Capture the cell that displays the provided text and extract its (x, y) central coordinate. 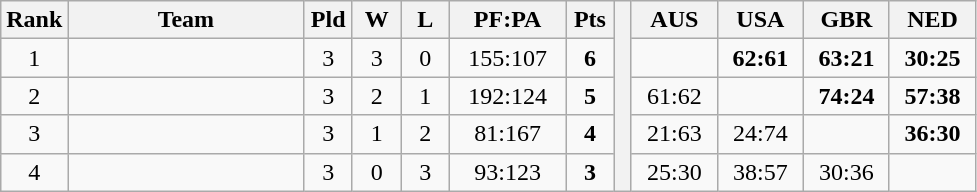
W (376, 20)
38:57 (760, 172)
GBR (846, 20)
74:24 (846, 96)
Team (186, 20)
21:63 (674, 134)
30:36 (846, 172)
61:62 (674, 96)
36:30 (932, 134)
93:123 (508, 172)
6 (590, 58)
81:167 (508, 134)
57:38 (932, 96)
30:25 (932, 58)
25:30 (674, 172)
L (426, 20)
USA (760, 20)
155:107 (508, 58)
62:61 (760, 58)
NED (932, 20)
24:74 (760, 134)
Pts (590, 20)
Rank (34, 20)
63:21 (846, 58)
PF:PA (508, 20)
AUS (674, 20)
5 (590, 96)
192:124 (508, 96)
Pld (328, 20)
